Search for the cell housing the specified text and yield its [x, y] center coordinate. 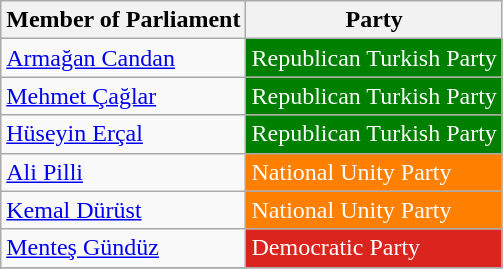
Member of Parliament [124, 20]
Democratic Party [374, 248]
Menteş Gündüz [124, 248]
Kemal Dürüst [124, 210]
Party [374, 20]
Mehmet Çağlar [124, 96]
Hüseyin Erçal [124, 134]
Armağan Candan [124, 58]
Ali Pilli [124, 172]
